Locate the cell with the specified text and output its (x, y) center coordinate. 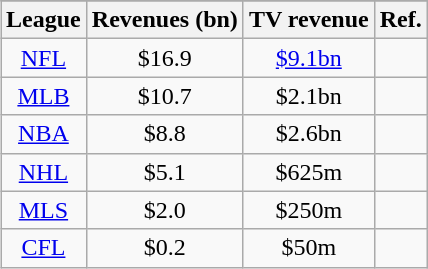
$625m (308, 172)
MLS (44, 210)
$8.8 (164, 134)
$250m (308, 210)
$2.1bn (308, 96)
$0.2 (164, 248)
Revenues (bn) (164, 20)
$9.1bn (308, 58)
MLB (44, 96)
$10.7 (164, 96)
NFL (44, 58)
$2.6bn (308, 134)
NHL (44, 172)
$5.1 (164, 172)
CFL (44, 248)
$2.0 (164, 210)
Ref. (400, 20)
$16.9 (164, 58)
$50m (308, 248)
NBA (44, 134)
League (44, 20)
TV revenue (308, 20)
